Capture the cell that displays the provided text and extract its [x, y] central coordinate. 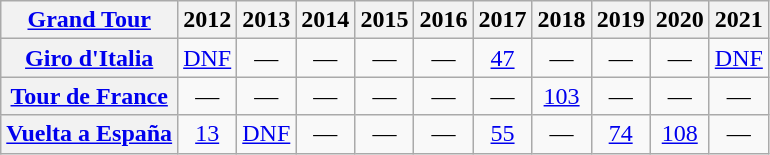
2017 [502, 20]
2013 [266, 20]
108 [680, 134]
103 [562, 96]
2016 [444, 20]
55 [502, 134]
Giro d'Italia [90, 58]
74 [620, 134]
2015 [384, 20]
2021 [738, 20]
2019 [620, 20]
2020 [680, 20]
Vuelta a España [90, 134]
Tour de France [90, 96]
13 [208, 134]
2014 [326, 20]
47 [502, 58]
2012 [208, 20]
Grand Tour [90, 20]
2018 [562, 20]
